Scan for the cell matching the given text and deliver its [X, Y] coordinate at center. 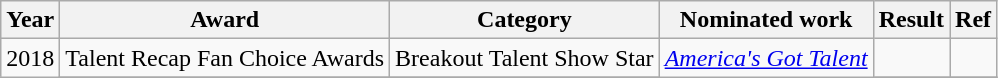
Category [525, 20]
Talent Recap Fan Choice Awards [225, 58]
2018 [30, 58]
Breakout Talent Show Star [525, 58]
Result [911, 20]
Award [225, 20]
America's Got Talent [766, 58]
Nominated work [766, 20]
Year [30, 20]
Ref [974, 20]
